Scan for the cell matching the given text and deliver its (X, Y) coordinate at center. 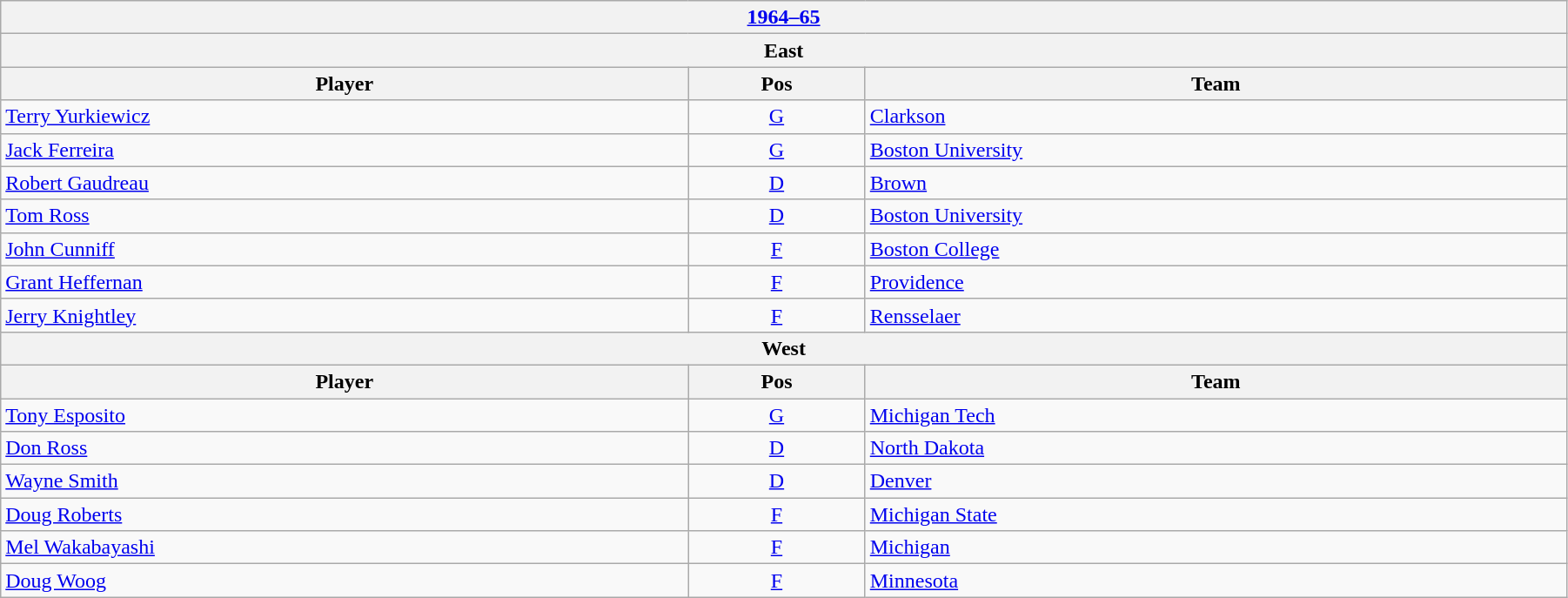
West (784, 348)
Jack Ferreira (345, 150)
Robert Gaudreau (345, 183)
Michigan Tech (1216, 415)
Clarkson (1216, 117)
Michigan State (1216, 514)
Tom Ross (345, 216)
Grant Heffernan (345, 282)
Jerry Knightley (345, 315)
Tony Esposito (345, 415)
Brown (1216, 183)
Mel Wakabayashi (345, 548)
Don Ross (345, 448)
John Cunniff (345, 249)
Rensselaer (1216, 315)
Providence (1216, 282)
Denver (1216, 481)
Terry Yurkiewicz (345, 117)
Michigan (1216, 548)
East (784, 50)
1964–65 (784, 17)
North Dakota (1216, 448)
Minnesota (1216, 581)
Doug Woog (345, 581)
Wayne Smith (345, 481)
Doug Roberts (345, 514)
Boston College (1216, 249)
